Provide the [x, y] coordinate of the cell's center where the given text is located.  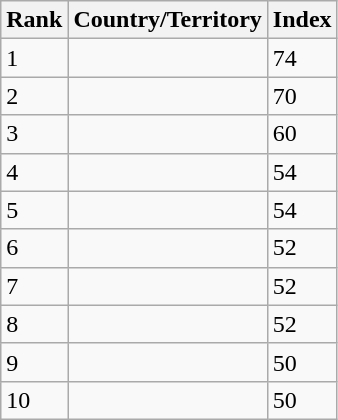
74 [302, 58]
8 [34, 324]
Rank [34, 20]
3 [34, 134]
7 [34, 286]
10 [34, 400]
60 [302, 134]
5 [34, 210]
Country/Territory [168, 20]
1 [34, 58]
2 [34, 96]
Index [302, 20]
9 [34, 362]
6 [34, 248]
4 [34, 172]
70 [302, 96]
